Determine the [x, y] coordinate at the center of the cell enclosing the given text.  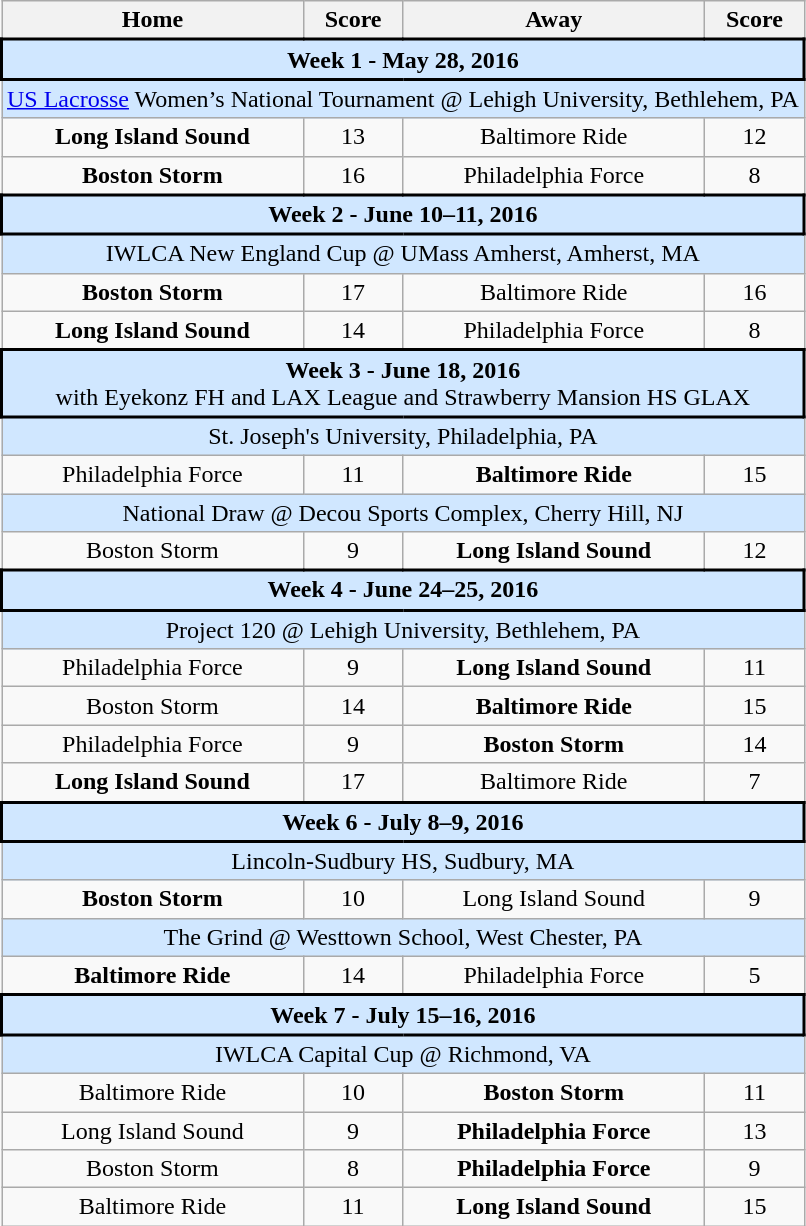
Week 2 - June 10–11, 2016 [404, 215]
St. Joseph's University, Philadelphia, PA [404, 436]
Week 4 - June 24–25, 2016 [404, 590]
Week 3 - June 18, 2016with Eyekonz FH and LAX League and Strawberry Mansion HS GLAX [404, 384]
5 [755, 976]
IWLCA New England Cup @ UMass Amherst, Amherst, MA [404, 254]
US Lacrosse Women’s National Tournament @ Lehigh University, Bethlehem, PA [404, 98]
Week 6 - July 8–9, 2016 [404, 822]
The Grind @ Westtown School, West Chester, PA [404, 937]
Away [554, 20]
Week 1 - May 28, 2016 [404, 60]
IWLCA Capital Cup @ Richmond, VA [404, 1054]
Week 7 - July 15–16, 2016 [404, 1015]
Lincoln-Sudbury HS, Sudbury, MA [404, 860]
National Draw @ Decou Sports Complex, Cherry Hill, NJ [404, 513]
Project 120 @ Lehigh University, Bethlehem, PA [404, 630]
Home [153, 20]
7 [755, 782]
